Determine the (x, y) coordinate at the center of the cell enclosing the given text.  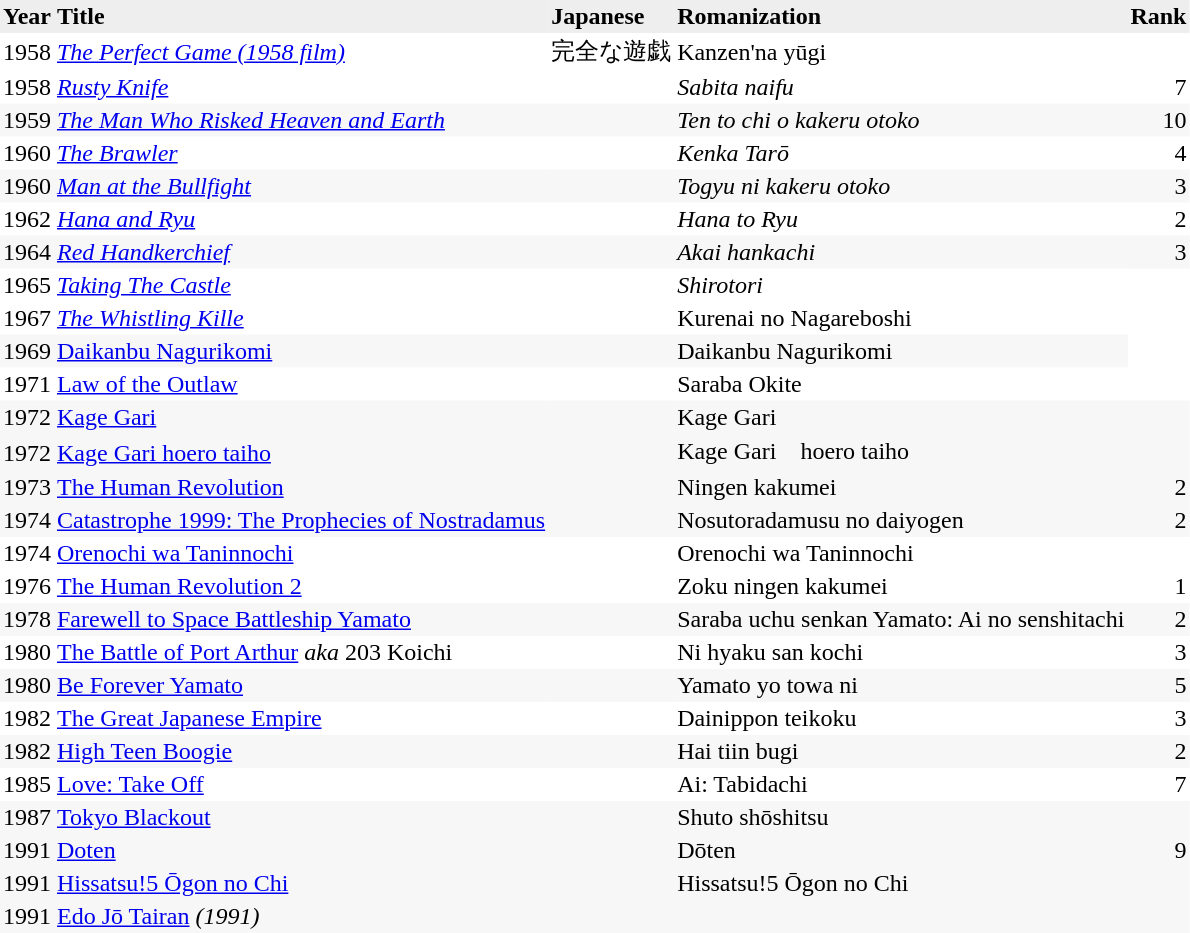
1978 (27, 620)
Catastrophe 1999: The Prophecies of Nostradamus (301, 520)
1964 (27, 252)
Shirotori (900, 284)
The Whistling Kille (301, 318)
The Human Revolution (301, 488)
1969 (27, 350)
Law of the Outlaw (301, 384)
Nosutoradamusu no daiyogen (900, 520)
Zoku ningen kakumei (900, 586)
10 (1158, 120)
1976 (27, 586)
Kurenai no Nagareboshi (900, 318)
Ningen kakumei (900, 488)
Hana to Ryu (900, 218)
Shuto shōshitsu (900, 818)
1965 (27, 284)
1973 (27, 488)
Kenka Tarō (900, 152)
Edo Jō Tairan (1991) (301, 916)
1971 (27, 384)
Hana and Ryu (301, 218)
Sabita naifu (900, 86)
Be Forever Yamato (301, 686)
The Great Japanese Empire (301, 718)
Ten to chi o kakeru otoko (900, 120)
High Teen Boogie (301, 752)
The Battle of Port Arthur aka 203 Koichi (301, 652)
The Human Revolution 2 (301, 586)
Dainippon teikoku (900, 718)
The Brawler (301, 152)
Year (27, 16)
Taking The Castle (301, 284)
Ni hyaku san kochi (900, 652)
1985 (27, 784)
Kanzen'na yūgi (900, 52)
Hai tiin bugi (900, 752)
1959 (27, 120)
The Perfect Game (1958 film) (301, 52)
Farewell to Space Battleship Yamato (301, 620)
4 (1158, 152)
The Man Who Risked Heaven and Earth (301, 120)
9 (1158, 850)
Akai hankachi (900, 252)
1962 (27, 218)
Romanization (900, 16)
Ai: Tabidachi (900, 784)
Saraba Okite (900, 384)
Rank (1158, 16)
1 (1158, 586)
Title (301, 16)
Dōten (900, 850)
Japanese (611, 16)
Man at the Bullfight (301, 186)
Yamato yo towa ni (900, 686)
Love: Take Off (301, 784)
Red Handkerchief (301, 252)
Togyu ni kakeru otoko (900, 186)
Tokyo Blackout (301, 818)
Doten (301, 850)
1967 (27, 318)
5 (1158, 686)
1987 (27, 818)
Rusty Knife (301, 86)
完全な遊戯 (611, 52)
Saraba uchu senkan Yamato: Ai no senshitachi (900, 620)
